Return the [X, Y] coordinate for the center point of the cell that contains the specified text.  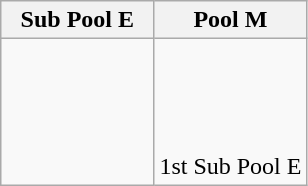
Sub Pool E [78, 20]
1st Sub Pool E [230, 112]
Pool M [230, 20]
